From the cell containing the given text, extract its center point as [x, y] coordinate. 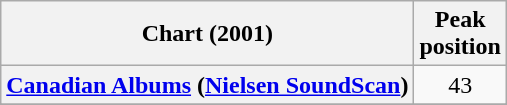
43 [460, 85]
Peakposition [460, 34]
Canadian Albums (Nielsen SoundScan) [208, 85]
Chart (2001) [208, 34]
